Output the [x, y] coordinate of the center of the cell containing the given text.  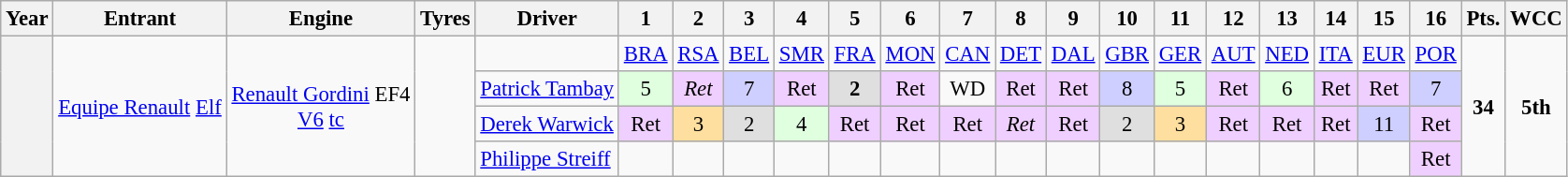
Driver [546, 19]
Year [27, 19]
Derek Warwick [546, 125]
GER [1180, 54]
NED [1287, 54]
ITA [1336, 54]
GBR [1126, 54]
34 [1484, 107]
12 [1233, 19]
WCC [1536, 19]
14 [1336, 19]
Engine [321, 19]
9 [1072, 19]
15 [1384, 19]
1 [646, 19]
Equipe Renault Elf [140, 107]
FRA [855, 54]
DET [1022, 54]
Entrant [140, 19]
RSA [698, 54]
Philippe Streiff [546, 159]
MON [910, 54]
Tyres [445, 19]
Pts. [1484, 19]
Patrick Tambay [546, 89]
5th [1536, 107]
WD [967, 89]
BRA [646, 54]
BEL [749, 54]
10 [1126, 19]
DAL [1072, 54]
16 [1435, 19]
Renault Gordini EF4V6 tc [321, 107]
AUT [1233, 54]
EUR [1384, 54]
CAN [967, 54]
POR [1435, 54]
13 [1287, 19]
SMR [801, 54]
